Locate the cell with the specified text and output its (x, y) center coordinate. 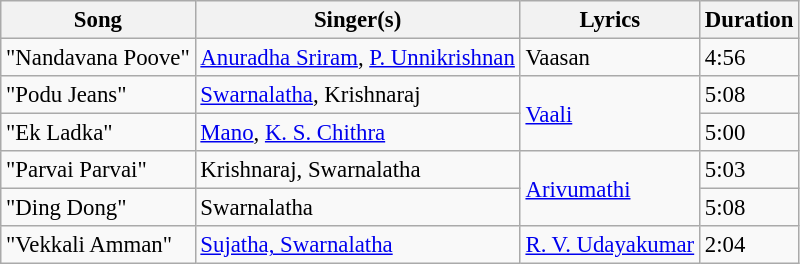
Swarnalatha, Krishnaraj (358, 95)
"Ek Ladka" (98, 133)
5:03 (748, 170)
Vaali (610, 114)
"Nandavana Poove" (98, 58)
"Ding Dong" (98, 208)
2:04 (748, 245)
4:56 (748, 58)
Duration (748, 20)
Krishnaraj, Swarnalatha (358, 170)
5:00 (748, 133)
"Vekkali Amman" (98, 245)
"Podu Jeans" (98, 95)
Mano, K. S. Chithra (358, 133)
Vaasan (610, 58)
Arivumathi (610, 188)
"Parvai Parvai" (98, 170)
Swarnalatha (358, 208)
Anuradha Sriram, P. Unnikrishnan (358, 58)
Singer(s) (358, 20)
Sujatha, Swarnalatha (358, 245)
R. V. Udayakumar (610, 245)
Lyrics (610, 20)
Song (98, 20)
